Output the (X, Y) coordinate of the center of the cell containing the given text.  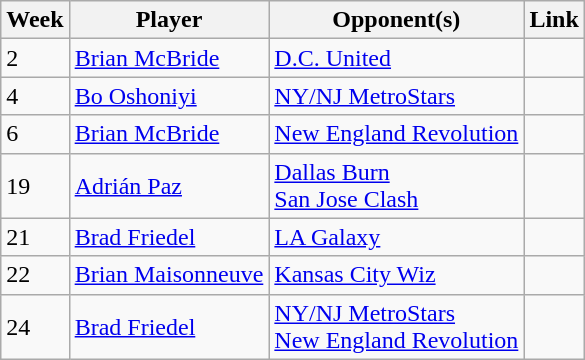
6 (35, 134)
Adrián Paz (169, 186)
NY/NJ MetroStars (396, 96)
24 (35, 326)
2 (35, 58)
Dallas BurnSan Jose Clash (396, 186)
New England Revolution (396, 134)
D.C. United (396, 58)
22 (35, 275)
4 (35, 96)
19 (35, 186)
Bo Oshoniyi (169, 96)
21 (35, 237)
Week (35, 20)
Player (169, 20)
NY/NJ MetroStarsNew England Revolution (396, 326)
Link (554, 20)
LA Galaxy (396, 237)
Kansas City Wiz (396, 275)
Brian Maisonneuve (169, 275)
Opponent(s) (396, 20)
